Identify which cell holds the provided text, then report its [X, Y] central coordinate. 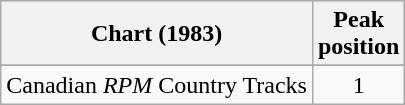
Peakposition [358, 34]
Chart (1983) [157, 34]
1 [358, 85]
Canadian RPM Country Tracks [157, 85]
